Return [x, y] of the center of cell containing provided text 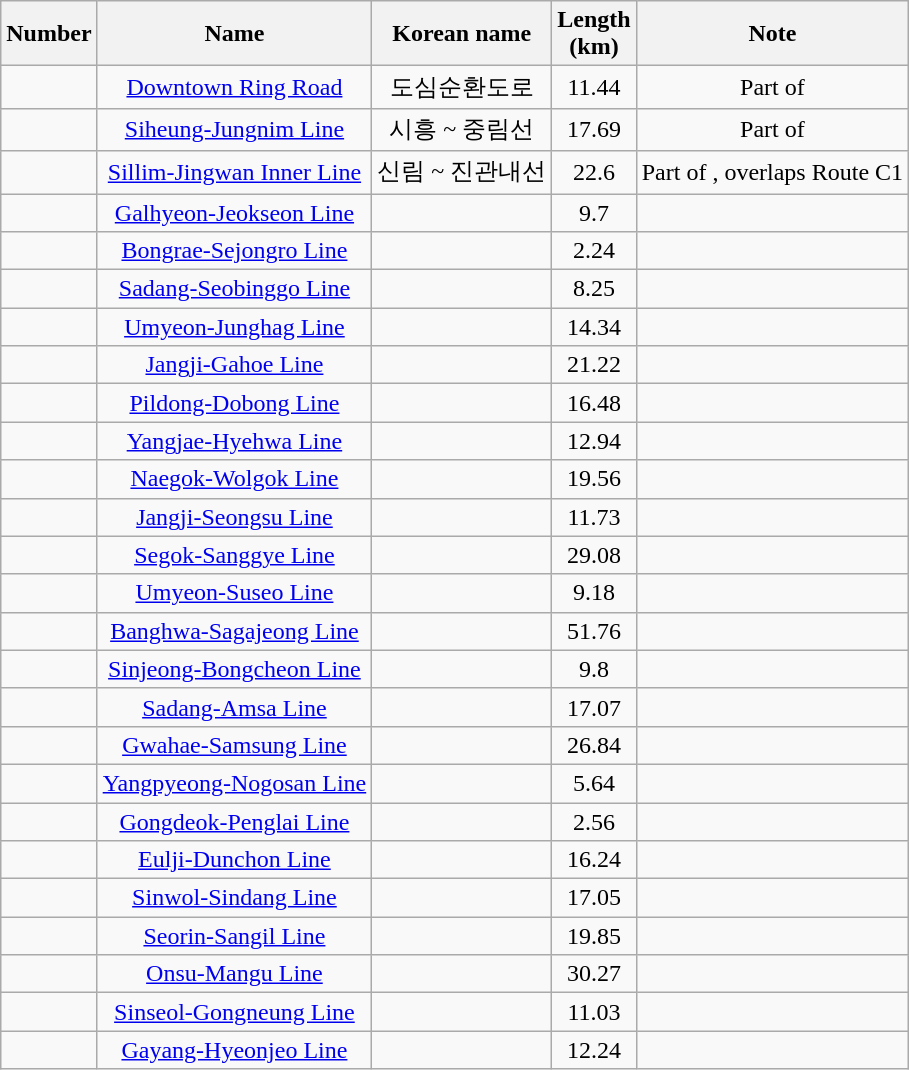
Yangpyeong-Nogosan Line [234, 783]
19.85 [594, 936]
시흥 ~ 중림선 [462, 130]
Umyeon-Suseo Line [234, 593]
Gayang-Hyeonjeo Line [234, 1050]
Galhyeon-Jeokseon Line [234, 213]
Gongdeok-Penglai Line [234, 821]
Banghwa-Sagajeong Line [234, 631]
29.08 [594, 555]
Name [234, 34]
21.22 [594, 365]
도심순환도로 [462, 88]
Sadang-Amsa Line [234, 707]
Sadang-Seobinggo Line [234, 289]
17.69 [594, 130]
Korean name [462, 34]
16.48 [594, 403]
Sinwol-Sindang Line [234, 898]
Umyeon-Junghag Line [234, 327]
Bongrae-Sejongro Line [234, 251]
Yangjae-Hyehwa Line [234, 441]
9.18 [594, 593]
Siheung-Jungnim Line [234, 130]
2.24 [594, 251]
Note [772, 34]
9.8 [594, 669]
Length(km) [594, 34]
26.84 [594, 745]
12.24 [594, 1050]
Naegok-Wolgok Line [234, 479]
51.76 [594, 631]
22.6 [594, 172]
19.56 [594, 479]
신림 ~ 진관내선 [462, 172]
17.05 [594, 898]
Jangji-Gahoe Line [234, 365]
11.44 [594, 88]
14.34 [594, 327]
12.94 [594, 441]
Onsu-Mangu Line [234, 974]
Sinseol-Gongneung Line [234, 1012]
Sillim-Jingwan Inner Line [234, 172]
Sinjeong-Bongcheon Line [234, 669]
Seorin-Sangil Line [234, 936]
Downtown Ring Road [234, 88]
8.25 [594, 289]
Gwahae-Samsung Line [234, 745]
5.64 [594, 783]
Eulji-Dunchon Line [234, 860]
Number [49, 34]
Pildong-Dobong Line [234, 403]
17.07 [594, 707]
11.03 [594, 1012]
Segok-Sanggye Line [234, 555]
30.27 [594, 974]
16.24 [594, 860]
2.56 [594, 821]
9.7 [594, 213]
11.73 [594, 517]
Part of , overlaps Route C1 [772, 172]
Jangji-Seongsu Line [234, 517]
